Search for the cell housing the specified text and yield its [X, Y] center coordinate. 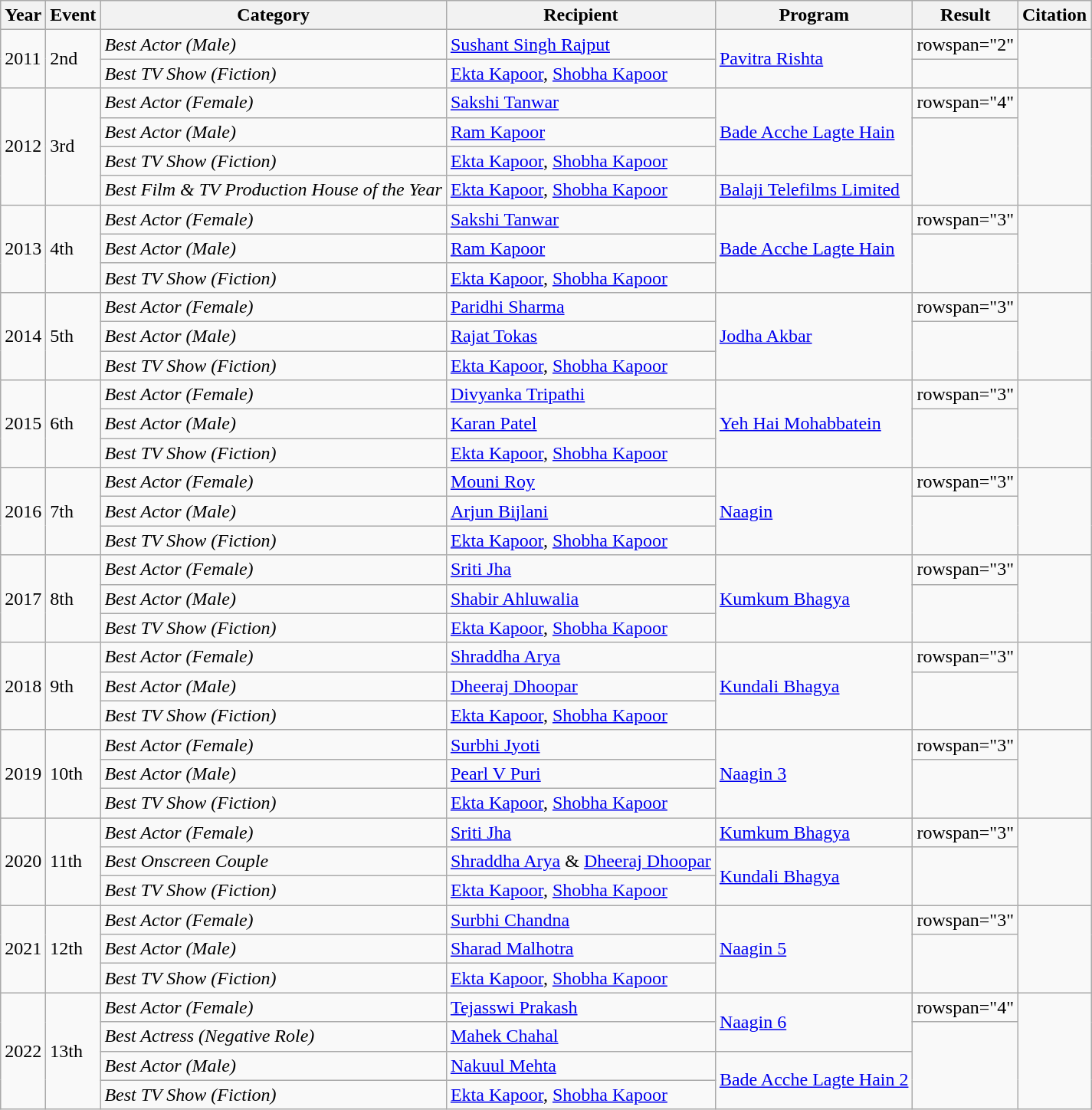
Naagin 5 [814, 949]
Sharad Malhotra [581, 949]
2017 [23, 599]
2021 [23, 949]
Dheeraj Dhoopar [581, 686]
Shraddha Arya [581, 657]
Jodha Akbar [814, 336]
Arjun Bijlani [581, 511]
7th [74, 511]
Shraddha Arya & Dheeraj Dhoopar [581, 862]
Category [274, 15]
Naagin 3 [814, 773]
2012 [23, 146]
Paridhi Sharma [581, 307]
11th [74, 861]
3rd [74, 146]
Mouni Roy [581, 482]
2019 [23, 773]
2016 [23, 511]
2020 [23, 861]
2022 [23, 1051]
Sushant Singh Rajput [581, 44]
5th [74, 336]
9th [74, 686]
Naagin [814, 511]
Naagin 6 [814, 1022]
8th [74, 599]
Karan Patel [581, 424]
Divyanka Tripathi [581, 395]
Best Film & TV Production House of the Year [274, 190]
Year [23, 15]
13th [74, 1051]
Surbhi Jyoti [581, 744]
Recipient [581, 15]
Mahek Chahal [581, 1036]
Pearl V Puri [581, 773]
6th [74, 424]
12th [74, 949]
Event [74, 15]
10th [74, 773]
rowspan="2" [966, 44]
Citation [1054, 15]
Result [966, 15]
2011 [23, 59]
2014 [23, 336]
Pavitra Rishta [814, 59]
Tejasswi Prakash [581, 1007]
Shabir Ahluwalia [581, 599]
2nd [74, 59]
Best Onscreen Couple [274, 862]
Bade Acche Lagte Hain 2 [814, 1080]
Nakuul Mehta [581, 1066]
Rajat Tokas [581, 336]
2015 [23, 424]
2018 [23, 686]
Yeh Hai Mohabbatein [814, 424]
2013 [23, 248]
Program [814, 15]
4th [74, 248]
Surbhi Chandna [581, 920]
Balaji Telefilms Limited [814, 190]
Best Actress (Negative Role) [274, 1036]
